Scan for the cell matching the given text and deliver its (x, y) coordinate at center. 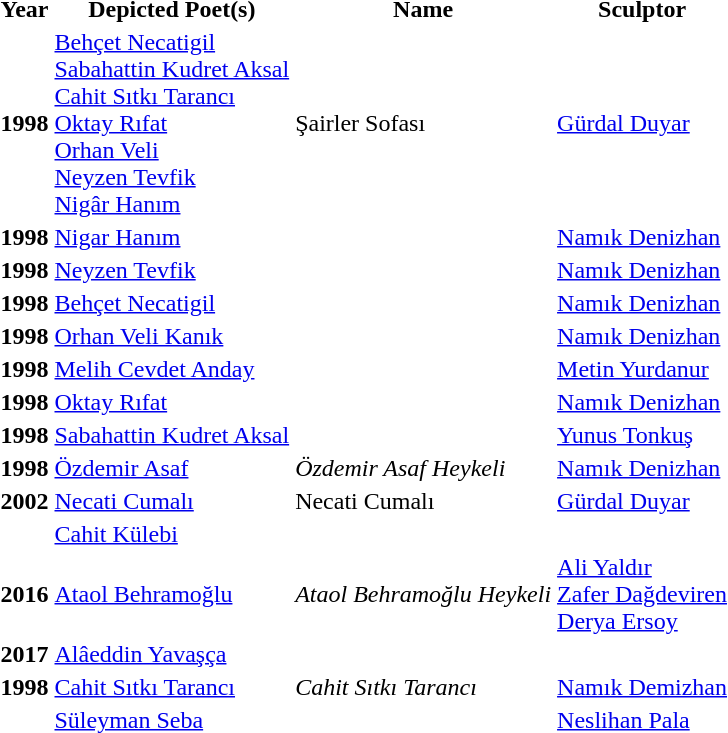
Nigar Hanım (172, 237)
Behçet NecatigilSabahattin Kudret AksalCahit Sıtkı TarancıOktay RıfatOrhan VeliNeyzen TevfikNigâr Hanım (172, 123)
Özdemir Asaf (172, 468)
Neyzen Tevfik (172, 270)
Alâeddin Yavaşça (172, 654)
Cahit Külebi (172, 534)
Ataol Behramoğlu (172, 594)
Sabahattin Kudret Aksal (172, 435)
Melih Cevdet Anday (172, 369)
Behçet Necatigil (172, 303)
Özdemir Asaf Heykeli (424, 468)
Oktay Rıfat (172, 402)
Şairler Sofası (424, 123)
Ataol Behramoğlu Heykeli (424, 594)
Orhan Veli Kanık (172, 336)
